Detect which cell encompasses the target text, then output its [x, y] center coordinate. 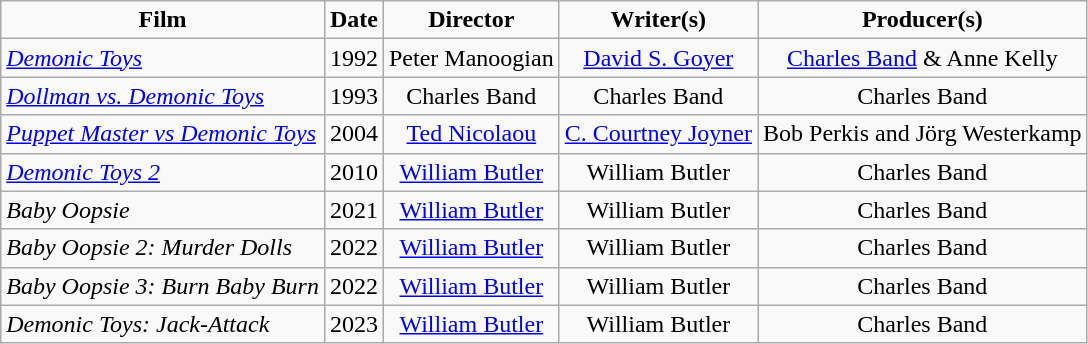
Baby Oopsie [163, 210]
C. Courtney Joyner [658, 134]
2021 [354, 210]
Film [163, 20]
Dollman vs. Demonic Toys [163, 96]
Charles Band & Anne Kelly [923, 58]
1992 [354, 58]
Demonic Toys [163, 58]
Date [354, 20]
David S. Goyer [658, 58]
Ted Nicolaou [471, 134]
Baby Oopsie 3: Burn Baby Burn [163, 286]
Writer(s) [658, 20]
2004 [354, 134]
2023 [354, 324]
2010 [354, 172]
Baby Oopsie 2: Murder Dolls [163, 248]
Producer(s) [923, 20]
Puppet Master vs Demonic Toys [163, 134]
Peter Manoogian [471, 58]
Bob Perkis and Jörg Westerkamp [923, 134]
Director [471, 20]
1993 [354, 96]
Demonic Toys 2 [163, 172]
Demonic Toys: Jack-Attack [163, 324]
